Identify which cell holds the provided text, then report its [X, Y] central coordinate. 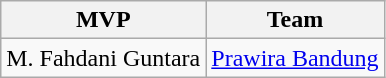
Team [295, 20]
Prawira Bandung [295, 58]
MVP [104, 20]
M. Fahdani Guntara [104, 58]
